Return the [x, y] coordinate for the center point of the cell that contains the specified text.  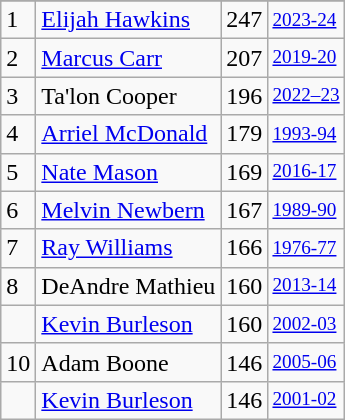
Nate Mason [128, 172]
167 [244, 210]
1993-94 [306, 134]
166 [244, 248]
Melvin Newbern [128, 210]
Elijah Hawkins [128, 20]
1 [18, 20]
7 [18, 248]
2013-14 [306, 286]
1976-77 [306, 248]
DeAndre Mathieu [128, 286]
Marcus Carr [128, 58]
Ray Williams [128, 248]
169 [244, 172]
Arriel McDonald [128, 134]
196 [244, 96]
4 [18, 134]
2005-06 [306, 362]
2 [18, 58]
Adam Boone [128, 362]
Ta'lon Cooper [128, 96]
3 [18, 96]
2023-24 [306, 20]
10 [18, 362]
8 [18, 286]
207 [244, 58]
179 [244, 134]
2019-20 [306, 58]
6 [18, 210]
1989-90 [306, 210]
2002-03 [306, 324]
2022–23 [306, 96]
2001-02 [306, 400]
5 [18, 172]
247 [244, 20]
2016-17 [306, 172]
